Pinpoint the cell where the given text exists, returning its (X, Y) midpoint coordinate. 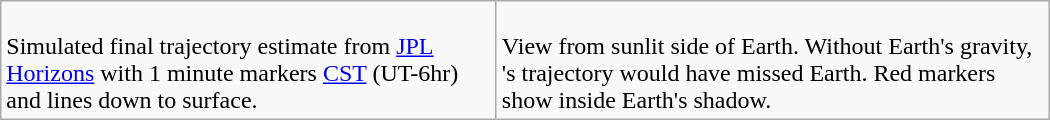
View from sunlit side of Earth. Without Earth's gravity, 's trajectory would have missed Earth. Red markers show inside Earth's shadow. (772, 60)
Simulated final trajectory estimate from JPL Horizons with 1 minute markers CST (UT-6hr) and lines down to surface. (249, 60)
